Identify which cell holds the provided text, then report its [X, Y] central coordinate. 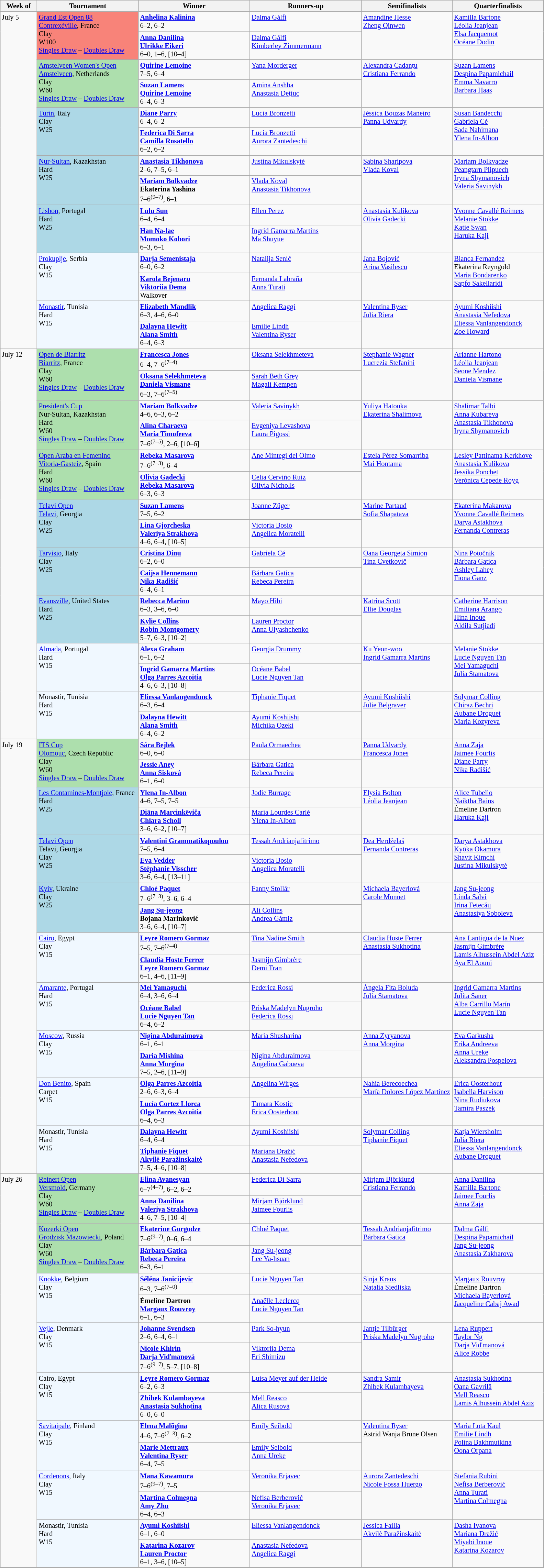
Dalma Gálfi Despina Papamichail Jang Su-jeong Anastasia Zakharova [498, 1248]
Darya Astakhova Kyōka Okamura Shavit Kimchi Justina Mikulskytė [498, 859]
Moscow, Russia Clay W15 [88, 1054]
Tiphanie Fiquet [306, 701]
Chloé Paquet 7–6(7–3), 3–6, 6–4 [195, 894]
Tournament [88, 6]
Almada, Portugal Hard W15 [88, 667]
Michaela Bayerlová Carole Monnet [407, 907]
Semifinalists [407, 6]
Natalija Senić [306, 263]
Amstelveen Women's Open Amstelveen, Netherlands Clay W60 Singles Draw – Doubles Draw [88, 83]
Katrina Scott Ellie Douglas [407, 619]
Olga Parres Azcoitia 2–6, 6–3, 6–4 [195, 1088]
Sarah Beth Grey Magali Kempen [306, 385]
Kamilla Bartone Léolia Jeanjean Elsa Jacquemot Océane Dodin [498, 36]
Darja Semenistaja 6–0, 6–2 [195, 263]
Tina Nadine Smith [306, 943]
Jasmijn Gimbrère Demi Tran [306, 968]
Emily Seibold Anna Ureke [306, 1456]
Mariana Dražić Anastasia Nefedova [306, 1160]
Kyiv, Ukraine Clay W25 [88, 907]
Celia Cerviño Ruiz Olivia Nicholls [306, 486]
Mariam Bolkvadze Ekaterina Yashina 7–6(9–7), 6–1 [195, 190]
Ingrid Gamarra Martins Ma Shuyue [306, 239]
Grand Est Open 88 Contrexéville, France Clay W100 Singles Draw – Doubles Draw [88, 36]
Anaëlle Leclercq Lucie Nguyen Tan [306, 1309]
Valentina Ryser Astrid Wanja Brune Olsen [407, 1445]
Melanie Stokke Lucie Nguyen Tan Mei Yamaguchi Julia Stamatova [498, 667]
Sára Bejlek 6–0, 6–0 [195, 749]
Yuliya Hatouka Ekaterina Shalimova [407, 425]
Gabriela Cé [306, 557]
Nahia Berecoechea María Dolores López Martínez [407, 1102]
Anastasia Kulikova Olivia Gadecki [407, 229]
Dalayna Hewitt 6–4, 6–4 [195, 1136]
Océane Babel Lucie Nguyen Tan 6–4, 6–2 [195, 1016]
Anastasia Tikhonova 2–6, 7–5, 6–1 [195, 165]
Tamara Kostic Erica Oosterhout [306, 1112]
Yana Morderger [306, 69]
Vlada Koval Anastasia Tikhonova [306, 190]
Ane Mintegi del Olmo [306, 461]
Oksana Selekhmeteva [306, 360]
Han Na-lae Momoko Kobori 6–3, 6–1 [195, 239]
Priska Madelyn Nugroho Federica Rossi [306, 1016]
Ayumi Koshiishi 6–1, 6–0 [195, 1530]
Bianca Fernandez Ekaterina Reyngold Maria Bondarenko Sapfo Sakellaridi [498, 277]
President's Cup Nur-Sultan, Kazakhstan Hard W60 Singles Draw – Doubles Draw [88, 425]
Ayumi Koshiishi Julie Belgraver [407, 715]
Eva Garkusha Erika Andreeva Anna Ureke Aleksandra Pospelova [498, 1054]
Elena Malõgina 4–6, 7–6(7–3), 6–2 [195, 1431]
Lesley Pattinama Kerkhove Anastasia Kulikova Jessika Ponchet Verónica Cepede Royg [498, 475]
Francesca Jones 6–4, 7–6(7–4) [195, 360]
July 19 [19, 956]
Federica Di Sarra [306, 1184]
Park So-hyun [306, 1333]
Ángela Fita Boluda Julia Stamatova [407, 1006]
Fanny Stollár [306, 894]
Anna Zyryanova Anna Morgina [407, 1054]
Nicole Khirin Darja Viďmanová 7–6(9–7), 5–7, [10–8] [195, 1358]
Mirjam Björklund Cristiana Ferrando [407, 1199]
Valentina Ryser Julia Riera [407, 324]
Nigina Abduraimova Angelina Gabueva [306, 1064]
Federica Di Sarra Camilla Rosatello 6–2, 6–2 [195, 141]
Les Contamines-Montjoie, France Hard W25 [88, 810]
Knokke, Belgium Clay W15 [88, 1298]
Ali Collins Andrea Gámiz [306, 918]
Winner [195, 6]
Marie Mettraux Valentina Ryser 6–4, 7–5 [195, 1456]
Sinja Kraus Natalia Siedliska [407, 1298]
Dea Herdželaš Fernanda Contreras [407, 859]
Jodie Burrage [306, 797]
Jang Su-jeong Linda Salvi Irina Fetecău Anastasiya Soboleva [498, 907]
Paula Ormaechea [306, 749]
Anna Danilina Kamilla Bartone Jaimee Fourlis Anna Zaja [498, 1199]
Leyre Romero Gormaz 7–5, 7–6(7–4) [195, 943]
Maria Shusharina [306, 1040]
Eliessa Vanlangendonck [306, 1530]
Lauren Proctor Anna Ulyashchenko [306, 629]
Veronika Erjavec [306, 1481]
Ekaterina Makarova Yvonne Cavallé Reimers Darya Astakhova Fernanda Contreras [498, 524]
Stephanie Wagner Lucrezia Stefanini [407, 374]
Amarante, Portugal Hard W15 [88, 1006]
Luisa Meyer auf der Heide [306, 1382]
Nigina Abduraimova 6–1, 6–1 [195, 1040]
Lulu Sun 6–4, 6–4 [195, 215]
Sandra Samir Zhibek Kulambayeva [407, 1396]
Arianne Hartono Léolia Jeanjean Seone Mendez Daniela Vismane [498, 374]
Jessica Failla Akvilė Paražinskaitė [407, 1544]
Nefisa Berberović Veronika Erjavec [306, 1506]
Tessah Andrianjafitrimo Bárbara Gatica [407, 1248]
Ingrid Gamarra Martins Julita Saner Alba Carrillo Marín Lucie Nguyen Tan [498, 1006]
Catherine Harrison Emiliana Arango Hina Inoue Aldila Sutjiadi [498, 619]
Diane Parry 6–4, 6–2 [195, 118]
Justina Mikulskytė [306, 165]
Oksana Selekhmeteva Daniela Vismane 6–3, 7–6(7–5) [195, 385]
Savitaipale, Finland Clay W15 [88, 1445]
Anna Zaja Jaimee Fourlis Diane Parry Nika Radišić [498, 763]
Dalma Gálfi Kimberley Zimmermann [306, 46]
Dalayna Hewitt Alana Smith 6–4, 6–2 [195, 725]
Nur-Sultan, Kazakhstan Hard W25 [88, 180]
Amandine Hesse Zheng Qinwen [407, 36]
Lucie Nguyen Tan [306, 1284]
Elina Avanesyan 6–7(4–7), 6–2, 6–2 [195, 1184]
Yvonne Cavallé Reimers Melanie Stokke Katie Swan Haruka Kaji [498, 229]
Suzan Lamens Despina Papamichail Emma Navarro Barbara Haas [498, 83]
Dalayna Hewitt Alana Smith 6–4, 6–3 [195, 335]
Ylena In-Albon 4–6, 7–5, 7–5 [195, 797]
Ana Lantigua de la Nuez Jasmijn Gimbrère Lamis Alhussein Abdel Aziz Aya El Aouni [498, 958]
Quirine Lemoine 7–5, 6–4 [195, 69]
Dalma Gálfi [306, 22]
Tessah Andrianjafitrimo [306, 845]
Jang Su-jeong Lee Ya-hsuan [306, 1259]
Eliessa Vanlangendonck 6–3, 6–4 [195, 701]
Anhelina Kalinina 6–2, 6–2 [195, 22]
Océane Babel Lucie Nguyen Tan [306, 677]
Mana Kawamura 7–6(9–7), 7–5 [195, 1481]
Ku Yeon-woo Ingrid Gamarra Martins [407, 667]
Marine Partaud Sofia Shapatava [407, 524]
Angelica Raggi [306, 311]
Emilie Lindh Valentina Ryser [306, 335]
Vejle, Denmark Clay W15 [88, 1347]
Rebecca Marino 6–3, 3–6, 6–0 [195, 605]
Lisbon, Portugal Hard W25 [88, 229]
Katja Wiersholm Julia Riera Eliessa Vanlangendonck Aubane Droguet [498, 1149]
Martina Colmegna Amy Zhu 6–4, 6–3 [195, 1506]
Nina Potočnik Bárbara Gatica Ashley Lahey Fiona Ganz [498, 571]
Viktoriia Dema Eri Shimizu [306, 1358]
Sabina Sharipova Vlada Koval [407, 180]
Reinert Open Versmold, Germany Clay W60 Singles Draw – Doubles Draw [88, 1199]
Don Benito, Spain Carpet W15 [88, 1102]
Claudia Hoste Ferrer Leyre Romero Gormaz 6–1, 4–6, [11–9] [195, 968]
Lena Ruppert Taylor Ng Darja Viďmanová Alice Robbe [498, 1347]
Séléna Janicijevic 6–3, 7–6(7–0) [195, 1284]
Jantje Tilbürger Priska Madelyn Nugroho [407, 1347]
Angelina Wirges [306, 1088]
Mirjam Björklund Jaimee Fourlis [306, 1210]
Elizabeth Mandlik 6–3, 4–6, 6–0 [195, 311]
Jang Su-jeong Bojana Marinković 3–6, 6–4, [10–7] [195, 918]
July 26 [19, 1371]
Mariam Bolkvadze Peangtarn Plipuech Iryna Shymanovich Valeria Savinykh [498, 180]
Valentini Grammatikopoulou 7–5, 6–4 [195, 845]
Quarterfinalists [498, 6]
Panna Udvardy Francesca Jones [407, 763]
Tarvisio, Italy Clay W25 [88, 571]
Anna Danilina Valeriya Strakhova 4–6, 7–5, [10–4] [195, 1210]
Turin, Italy Clay W25 [88, 131]
Caijsa Hennemann Nika Radišić 6–4, 6–1 [195, 582]
Eva Vedder Stéphanie Visscher 3–6, 6–4, [13–11] [195, 869]
Georgia Drummy [306, 653]
Elysia Bolton Léolia Jeanjean [407, 810]
Anna Danilina Ulrikke Eikeri 6–0, 1–6, [10–4] [195, 46]
Lucía Cortez Llorca Olga Parres Azcoitia 6–4, 6–3 [195, 1112]
Chloé Paquet [306, 1234]
Jessie Aney Anna Sisková 6–1, 6–0 [195, 773]
Cristina Dinu 6–2, 6–0 [195, 557]
Ayumi Koshiishi [306, 1136]
Leyre Romero Gormaz 6–2, 6–3 [195, 1382]
Diāna Marcinkēviča Chiara Scholl 3–6, 6–2, [10–7] [195, 821]
Evgeniya Levashova Laura Pigossi [306, 435]
Amina Anshba Anastasia Dețiuc [306, 93]
Shalimar Talbi Anna Kubareva Anastasia Tikhonova Iryna Shymanovich [498, 425]
Anastasia Sukhotina Oana Gavrilă Mell Reasco Lamis Alhussein Abdel Aziz [498, 1396]
July 12 [19, 544]
Rebeka Masarova 7–6(7–3), 6–4 [195, 461]
Cordenons, Italy Clay W15 [88, 1495]
Alexa Graham 6–1, 6–2 [195, 653]
Ingrid Gamarra Martins Olga Parres Azcoitia 4–6, 6–3, [10–8] [195, 677]
Erica Oosterhout Isabella Harvison Nina Rudiukova Tamira Paszek [498, 1102]
Estela Pérez Somarriba Mai Hontama [407, 475]
Mayo Hibi [306, 605]
Mei Yamaguchi 6–4, 3–6, 6–4 [195, 992]
Maria Lota Kaul Emilie Lindh Polina Bakhmutkina Oona Orpana [498, 1445]
Alina Charaeva Maria Timofeeva 7–6(7–5), 2–6, [10–6] [195, 435]
Margaux Rouvroy Émeline Dartron Michaela Bayerlová Jacqueline Cabaj Awad [498, 1298]
Jana Bojović Arina Vasilescu [407, 277]
Valeria Savinykh [306, 410]
Stefania Rubini Nefisa Berberović Anna Turati Martina Colmegna [498, 1495]
Prokuplje, Serbia Clay W15 [88, 277]
Olivia Gadecki Rebeka Masarova 6–3, 6–3 [195, 486]
Emily Seibold [306, 1431]
Émeline Dartron Margaux Rouvroy 6–1, 6–3 [195, 1309]
Open Araba en Femenino Vitoria-Gasteiz, Spain Hard W60 Singles Draw – Doubles Draw [88, 475]
Runners-up [306, 6]
Mariam Bolkvadze 4–6, 6–3, 6–2 [195, 410]
María Lourdes Carlé Ylena In-Albon [306, 821]
Tiphanie Fiquet Akvilė Paražinskaitė 7–5, 4–6, [10–8] [195, 1160]
Kylie Collins Robin Montgomery 5–7, 6–3, [10–2] [195, 629]
Lina Gjorcheska Valeriya Strakhova 4–6, 6–4, [10–5] [195, 533]
Katarina Kozarov Lauren Proctor 6–1, 3–6, [10–5] [195, 1554]
Lucia Bronzetti [306, 118]
Ayumi Koshiishi Anastasia Nefedova Eliessa Vanlangendonck Zoe Howard [498, 324]
Alexandra Cadanțu Cristiana Ferrando [407, 83]
Solymar Colling Chiraz Bechri Aubane Droguet Maria Kozyreva [498, 715]
Suzan Lamens Quirine Lemoine 6–4, 6–3 [195, 93]
Aurora Zantedeschi Nicole Fossa Huergo [407, 1495]
Lucia Bronzetti Aurora Zantedeschi [306, 141]
Johanne Svendsen 2–6, 6–4, 6–1 [195, 1333]
Suzan Lamens 7–5, 6–2 [195, 510]
Susan Bandecchi Gabriela Cé Sada Nahimana Ylena In-Albon [498, 131]
Karola Bejenaru Viktoriia Dema Walkover [195, 287]
Ekaterine Gorgodze 7–6(9–7), 0–6, 6–4 [195, 1234]
ITS Cup Olomouc, Czech Republic Clay W60 Singles Draw – Doubles Draw [88, 763]
Week of [19, 6]
Evansville, United States Hard W25 [88, 619]
Oana Georgeta Simion Tina Cvetkovič [407, 571]
Daria Mishina Anna Morgina 7–5, 2–6, [11–9] [195, 1064]
Bárbara Gatica Rebeca Pereira 6–3, 6–1 [195, 1259]
Dasha Ivanova Mariana Dražić Miyabi Inoue Katarina Kozarov [498, 1544]
Kozerki Open Grodzisk Mazowiecki, Poland Clay W60 Singles Draw – Doubles Draw [88, 1248]
Joanne Züger [306, 510]
Alice Tubello Naiktha Bains Émeline Dartron Haruka Kaji [498, 810]
Zhibek Kulambayeva Anastasia Sukhotina 6–0, 6–0 [195, 1406]
Jéssica Bouzas Maneiro Panna Udvardy [407, 131]
Ellen Perez [306, 215]
Anastasia Nefedova Angelica Raggi [306, 1554]
Fernanda Labraña Anna Turati [306, 287]
Solymar Colling Tiphanie Fiquet [407, 1149]
Ayumi Koshiishi Michika Ozeki [306, 725]
Claudia Hoste Ferrer Anastasia Sukhotina [407, 958]
Mell Reasco Alica Rusová [306, 1406]
Federica Rossi [306, 992]
July 5 [19, 180]
Open de Biarritz Biarritz, France Clay W60 Singles Draw – Doubles Draw [88, 374]
